Return (X, Y) of the center of cell containing provided text 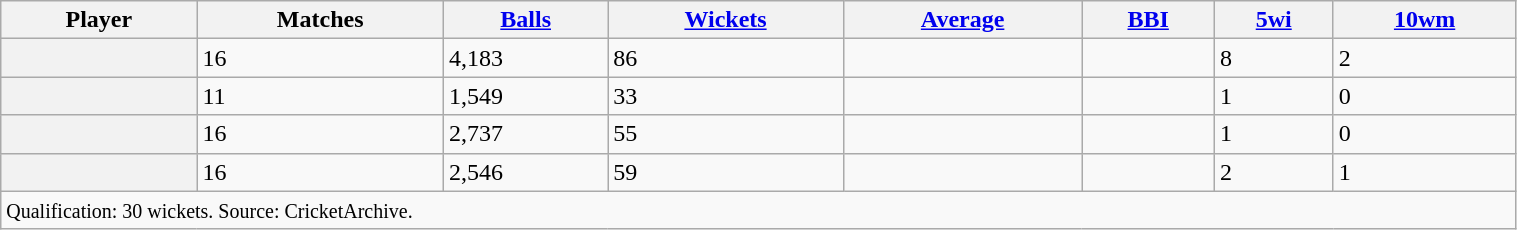
BBI (1148, 20)
59 (726, 172)
33 (726, 96)
5wi (1274, 20)
2,546 (526, 172)
4,183 (526, 58)
Matches (320, 20)
Average (962, 20)
2,737 (526, 134)
Balls (526, 20)
1,549 (526, 96)
Qualification: 30 wickets. Source: CricketArchive. (758, 210)
55 (726, 134)
Player (99, 20)
86 (726, 58)
11 (320, 96)
Wickets (726, 20)
10wm (1424, 20)
8 (1274, 58)
